Output the [x, y] coordinate of the center of the cell containing the given text.  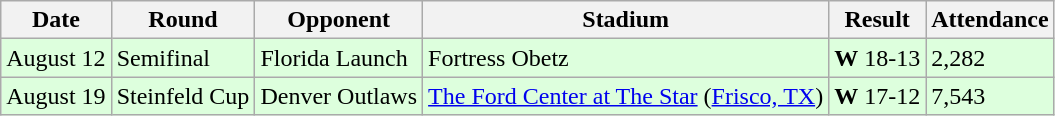
Result [878, 20]
W 18-13 [878, 58]
Round [183, 20]
Date [56, 20]
Attendance [990, 20]
7,543 [990, 96]
The Ford Center at The Star (Frisco, TX) [626, 96]
Fortress Obetz [626, 58]
W 17-12 [878, 96]
Stadium [626, 20]
Denver Outlaws [339, 96]
August 12 [56, 58]
Steinfeld Cup [183, 96]
2,282 [990, 58]
Florida Launch [339, 58]
Opponent [339, 20]
Semifinal [183, 58]
August 19 [56, 96]
